Extract the (x, y) coordinate from the center of the cell holding the provided text.  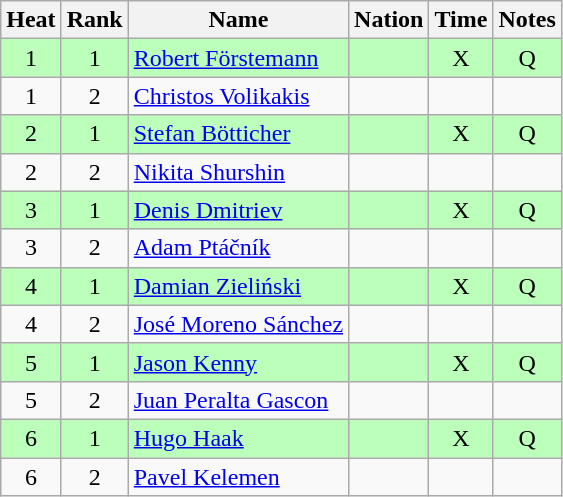
Name (238, 20)
Heat (31, 20)
José Moreno Sánchez (238, 324)
Juan Peralta Gascon (238, 400)
Nation (389, 20)
Pavel Kelemen (238, 477)
Stefan Bötticher (238, 134)
Nikita Shurshin (238, 172)
Robert Förstemann (238, 58)
Jason Kenny (238, 362)
Rank (94, 20)
Denis Dmitriev (238, 210)
Time (461, 20)
Notes (527, 20)
Christos Volikakis (238, 96)
Damian Zieliński (238, 286)
Hugo Haak (238, 438)
Adam Ptáčník (238, 248)
